Return the [X, Y] coordinate for the center point of the cell that contains the specified text.  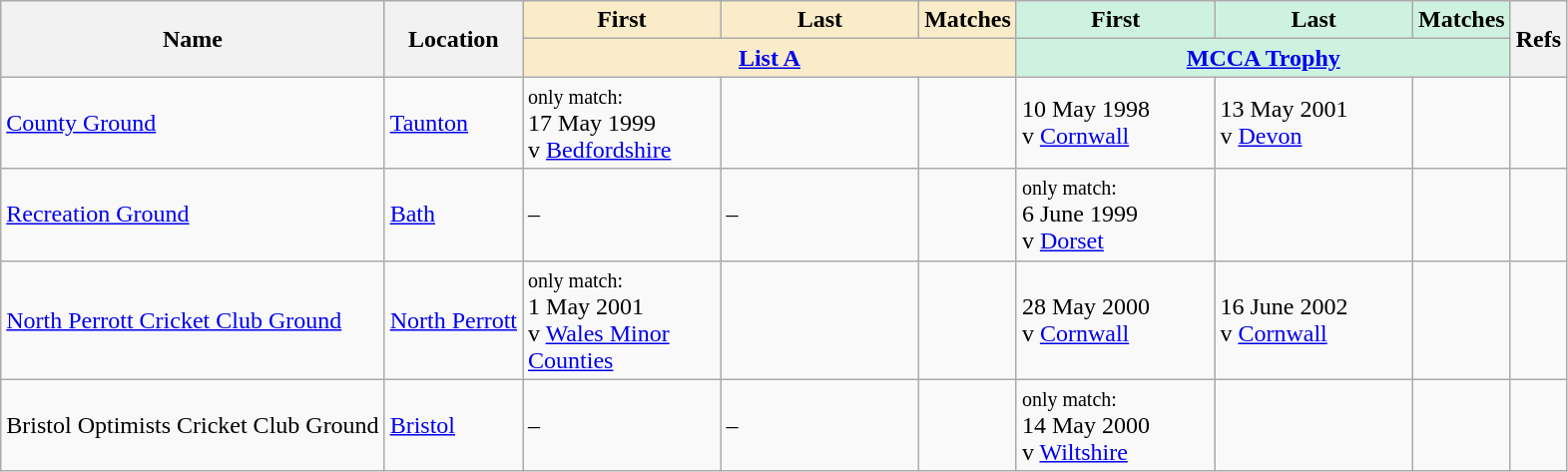
10 May 1998v Cornwall [1116, 123]
Bristol Optimists Cricket Club Ground [193, 425]
Refs [1538, 39]
Location [453, 39]
North Perrott [453, 319]
13 May 2001v Devon [1313, 123]
North Perrott Cricket Club Ground [193, 319]
16 June 2002v Cornwall [1313, 319]
Name [193, 39]
Recreation Ground [193, 215]
only match:6 June 1999v Dorset [1116, 215]
28 May 2000v Cornwall [1116, 319]
Bath [453, 215]
only match:1 May 2001v Wales Minor Counties [623, 319]
County Ground [193, 123]
Bristol [453, 425]
only match:17 May 1999v Bedfordshire [623, 123]
MCCA Trophy [1264, 58]
only match:14 May 2000v Wiltshire [1116, 425]
Taunton [453, 123]
List A [771, 58]
